Identify which cell holds the provided text, then report its (x, y) central coordinate. 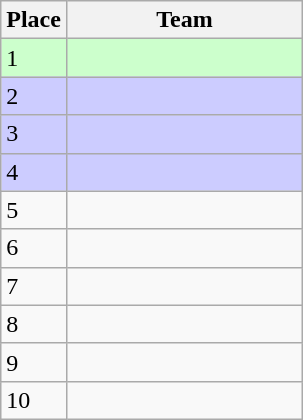
1 (34, 58)
2 (34, 96)
9 (34, 362)
4 (34, 172)
5 (34, 210)
10 (34, 400)
6 (34, 248)
Team (184, 20)
3 (34, 134)
Place (34, 20)
7 (34, 286)
8 (34, 324)
